From the cell containing the given text, extract its center point as [x, y] coordinate. 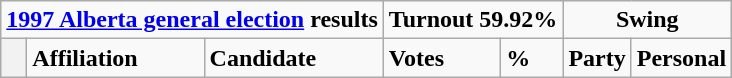
1997 Alberta general election results [192, 20]
Swing [648, 20]
Turnout 59.92% [473, 20]
Party [597, 58]
% [532, 58]
Personal [681, 58]
Candidate [294, 58]
Votes [442, 58]
Affiliation [116, 58]
